Pinpoint the cell where the given text exists, returning its (x, y) midpoint coordinate. 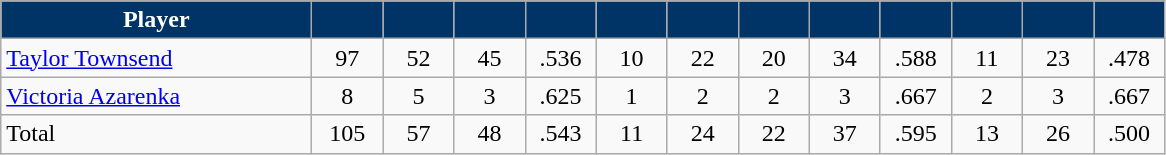
.595 (916, 134)
24 (702, 134)
1 (632, 96)
97 (348, 58)
Victoria Azarenka (156, 96)
48 (490, 134)
57 (418, 134)
Taylor Townsend (156, 58)
37 (844, 134)
52 (418, 58)
.543 (560, 134)
10 (632, 58)
.625 (560, 96)
20 (774, 58)
Player (156, 20)
Total (156, 134)
34 (844, 58)
.500 (1130, 134)
.536 (560, 58)
105 (348, 134)
.478 (1130, 58)
8 (348, 96)
23 (1058, 58)
45 (490, 58)
26 (1058, 134)
.588 (916, 58)
13 (986, 134)
5 (418, 96)
